Search for the cell housing the specified text and yield its [x, y] center coordinate. 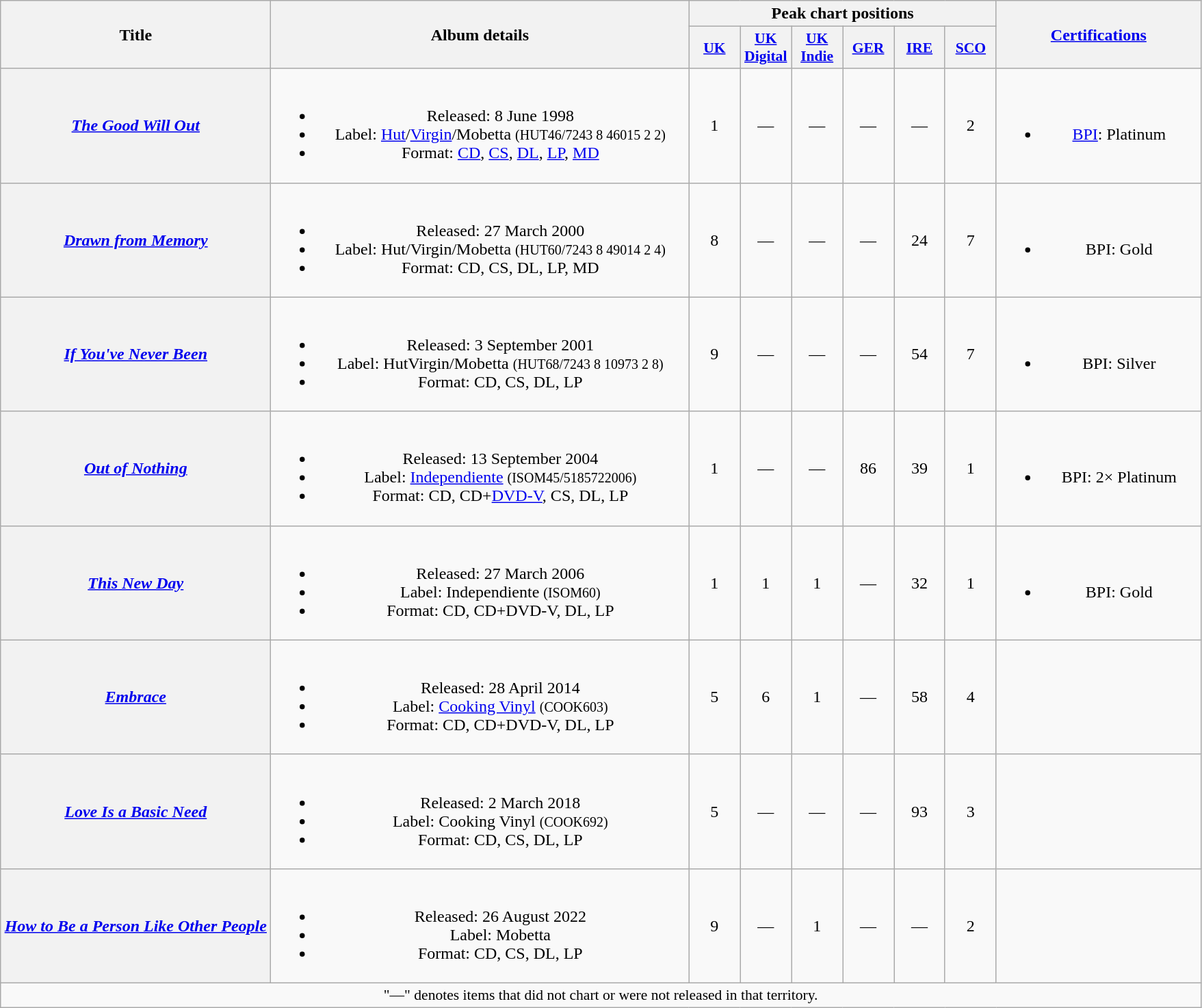
GER [869, 48]
BPI: 2× Platinum [1099, 468]
93 [919, 812]
8 [714, 240]
UKDigital [766, 48]
IRE [919, 48]
39 [919, 468]
86 [869, 468]
Peak chart positions [843, 14]
6 [766, 697]
3 [970, 812]
Love Is a Basic Need [135, 812]
Released: 8 June 1998Label: Hut/Virgin/Mobetta (HUT46/7243 8 46015 2 2)Format: CD, CS, DL, LP, MD [480, 126]
"—" denotes items that did not chart or were not released in that territory. [601, 995]
32 [919, 583]
The Good Will Out [135, 126]
Title [135, 34]
If You've Never Been [135, 354]
SCO [970, 48]
BPI: Platinum [1099, 126]
Embrace [135, 697]
Certifications [1099, 34]
4 [970, 697]
Album details [480, 34]
Released: 27 March 2006Label: Independiente (ISOM60)Format: CD, CD+DVD-V, DL, LP [480, 583]
Released: 27 March 2000Label: Hut/Virgin/Mobetta (HUT60/7243 8 49014 2 4)Format: CD, CS, DL, LP, MD [480, 240]
This New Day [135, 583]
24 [919, 240]
54 [919, 354]
Released: 26 August 2022Label: MobettaFormat: CD, CS, DL, LP [480, 925]
How to Be a Person Like Other People [135, 925]
Released: 28 April 2014Label: Cooking Vinyl (COOK603)Format: CD, CD+DVD-V, DL, LP [480, 697]
Released: 13 September 2004Label: Independiente (ISOM45/5185722006)Format: CD, CD+DVD-V, CS, DL, LP [480, 468]
Out of Nothing [135, 468]
Released: 2 March 2018Label: Cooking Vinyl (COOK692)Format: CD, CS, DL, LP [480, 812]
BPI: Silver [1099, 354]
58 [919, 697]
Released: 3 September 2001Label: HutVirgin/Mobetta (HUT68/7243 8 10973 2 8)Format: CD, CS, DL, LP [480, 354]
UK [714, 48]
Drawn from Memory [135, 240]
UKIndie [817, 48]
